Pinpoint the cell where the given text exists, returning its (x, y) midpoint coordinate. 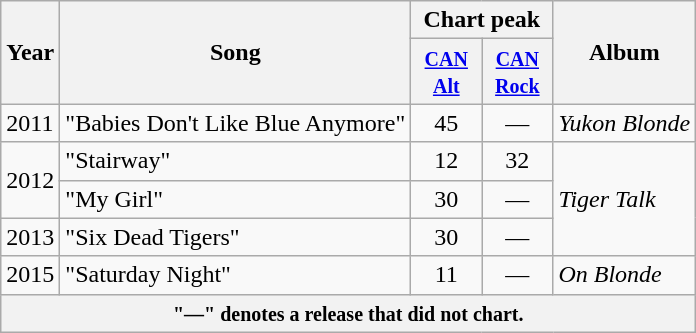
2012 (30, 180)
Chart peak (482, 20)
32 (518, 161)
"—" denotes a release that did not chart. (348, 313)
12 (446, 161)
11 (446, 275)
Song (236, 52)
Yukon Blonde (624, 123)
"Saturday Night" (236, 275)
2015 (30, 275)
"Six Dead Tigers" (236, 237)
CANAlt (446, 72)
"Babies Don't Like Blue Anymore" (236, 123)
"Stairway" (236, 161)
Tiger Talk (624, 199)
2011 (30, 123)
45 (446, 123)
On Blonde (624, 275)
Album (624, 52)
CANRock (518, 72)
Year (30, 52)
"My Girl" (236, 199)
2013 (30, 237)
